Output the (X, Y) coordinate of the center of the cell containing the given text.  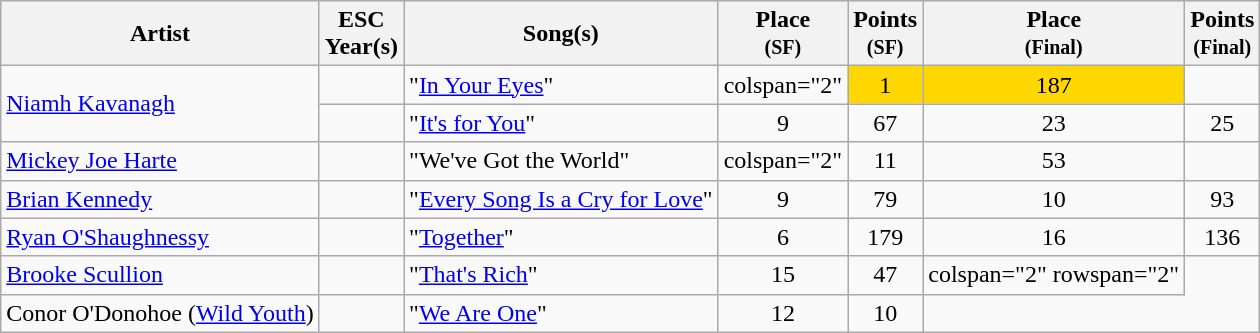
Mickey Joe Harte (160, 161)
"Every Song Is a Cry for Love" (562, 199)
"In Your Eyes" (562, 85)
Niamh Kavanagh (160, 104)
Place(Final) (1054, 34)
12 (783, 313)
16 (1054, 237)
"We've Got the World" (562, 161)
Points(SF) (886, 34)
"It's for You" (562, 123)
136 (1222, 237)
47 (886, 275)
Points(Final) (1222, 34)
Conor O'Donohoe (Wild Youth) (160, 313)
Place(SF) (783, 34)
67 (886, 123)
Brooke Scullion (160, 275)
"We Are One" (562, 313)
53 (1054, 161)
179 (886, 237)
187 (1054, 85)
ESCYear(s) (361, 34)
Song(s) (562, 34)
23 (1054, 123)
"Together" (562, 237)
colspan="2" rowspan="2" (1054, 275)
15 (783, 275)
93 (1222, 199)
1 (886, 85)
Brian Kennedy (160, 199)
25 (1222, 123)
Ryan O'Shaughnessy (160, 237)
79 (886, 199)
11 (886, 161)
6 (783, 237)
Artist (160, 34)
"That's Rich" (562, 275)
